Search for the cell housing the specified text and yield its (X, Y) center coordinate. 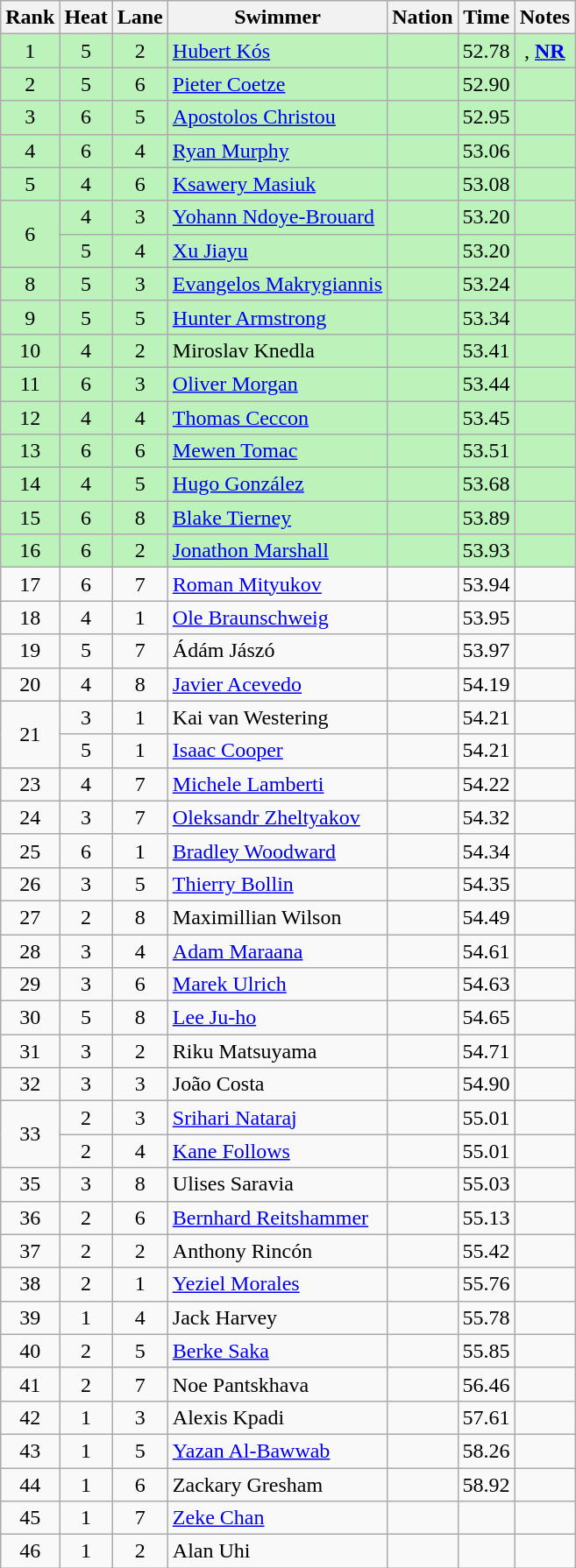
52.90 (486, 84)
42 (30, 1417)
Swimmer (277, 18)
Lane (140, 18)
46 (30, 1551)
14 (30, 484)
54.19 (486, 684)
21 (30, 734)
Time (486, 18)
35 (30, 1184)
55.76 (486, 1284)
Anthony Rincón (277, 1251)
Jack Harvey (277, 1317)
12 (30, 418)
Hubert Kós (277, 51)
53.08 (486, 184)
39 (30, 1317)
Kai van Westering (277, 717)
41 (30, 1384)
10 (30, 350)
53.89 (486, 518)
52.95 (486, 117)
53.93 (486, 551)
57.61 (486, 1417)
55.85 (486, 1351)
32 (30, 1084)
53.68 (486, 484)
Apostolos Christou (277, 117)
31 (30, 1051)
30 (30, 1018)
Adam Maraana (277, 950)
Srihari Nataraj (277, 1118)
Zackary Gresham (277, 1485)
53.97 (486, 651)
Noe Pantskhava (277, 1384)
Notes (544, 18)
Yohann Ndoye-Brouard (277, 217)
55.42 (486, 1251)
27 (30, 917)
Pieter Coetze (277, 84)
Heat (86, 18)
11 (30, 384)
54.63 (486, 985)
13 (30, 451)
Riku Matsuyama (277, 1051)
Ulises Saravia (277, 1184)
Ryan Murphy (277, 151)
54.22 (486, 784)
Alexis Kpadi (277, 1417)
54.61 (486, 950)
28 (30, 950)
58.92 (486, 1485)
37 (30, 1251)
36 (30, 1218)
53.06 (486, 151)
54.90 (486, 1084)
20 (30, 684)
Bradley Woodward (277, 851)
Jonathon Marshall (277, 551)
Kane Follows (277, 1151)
Blake Tierney (277, 518)
Rank (30, 18)
Ole Braunschweig (277, 618)
54.65 (486, 1018)
40 (30, 1351)
29 (30, 985)
Oliver Morgan (277, 384)
Yazan Al-Bawwab (277, 1451)
38 (30, 1284)
54.32 (486, 817)
, NR (544, 51)
54.49 (486, 917)
Isaac Cooper (277, 751)
17 (30, 584)
55.13 (486, 1218)
Roman Mityukov (277, 584)
Nation (423, 18)
Bernhard Reitshammer (277, 1218)
16 (30, 551)
Hunter Armstrong (277, 317)
54.71 (486, 1051)
Michele Lamberti (277, 784)
53.95 (486, 618)
Javier Acevedo (277, 684)
24 (30, 817)
Hugo González (277, 484)
9 (30, 317)
Lee Ju-ho (277, 1018)
19 (30, 651)
45 (30, 1518)
Berke Saka (277, 1351)
Mewen Tomac (277, 451)
54.35 (486, 884)
Xu Jiayu (277, 251)
Marek Ulrich (277, 985)
Miroslav Knedla (277, 350)
44 (30, 1485)
Thomas Ceccon (277, 418)
53.34 (486, 317)
53.45 (486, 418)
Ksawery Masiuk (277, 184)
João Costa (277, 1084)
Thierry Bollin (277, 884)
43 (30, 1451)
25 (30, 851)
52.78 (486, 51)
Ádám Jászó (277, 651)
53.94 (486, 584)
15 (30, 518)
54.34 (486, 851)
Zeke Chan (277, 1518)
Alan Uhi (277, 1551)
18 (30, 618)
Maximillian Wilson (277, 917)
58.26 (486, 1451)
56.46 (486, 1384)
53.41 (486, 350)
Yeziel Morales (277, 1284)
55.78 (486, 1317)
53.51 (486, 451)
33 (30, 1134)
55.03 (486, 1184)
23 (30, 784)
Oleksandr Zheltyakov (277, 817)
53.24 (486, 284)
53.44 (486, 384)
26 (30, 884)
Evangelos Makrygiannis (277, 284)
